Locate the cell with the specified text and output its [X, Y] center coordinate. 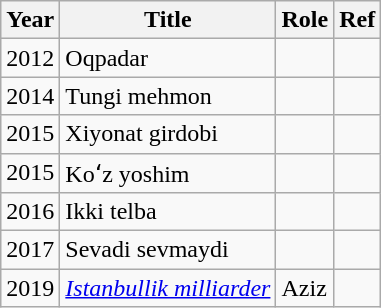
Aziz [305, 288]
Istanbullik milliarder [168, 288]
Sevadi sevmaydi [168, 250]
2019 [30, 288]
Year [30, 20]
Koʻz yoshim [168, 173]
Ikki telba [168, 212]
2016 [30, 212]
Xiyonat girdobi [168, 134]
2017 [30, 250]
Oqpadar [168, 58]
Title [168, 20]
2014 [30, 96]
Ref [358, 20]
Tungi mehmon [168, 96]
Role [305, 20]
2012 [30, 58]
